From the cell containing the given text, extract its center point as [x, y] coordinate. 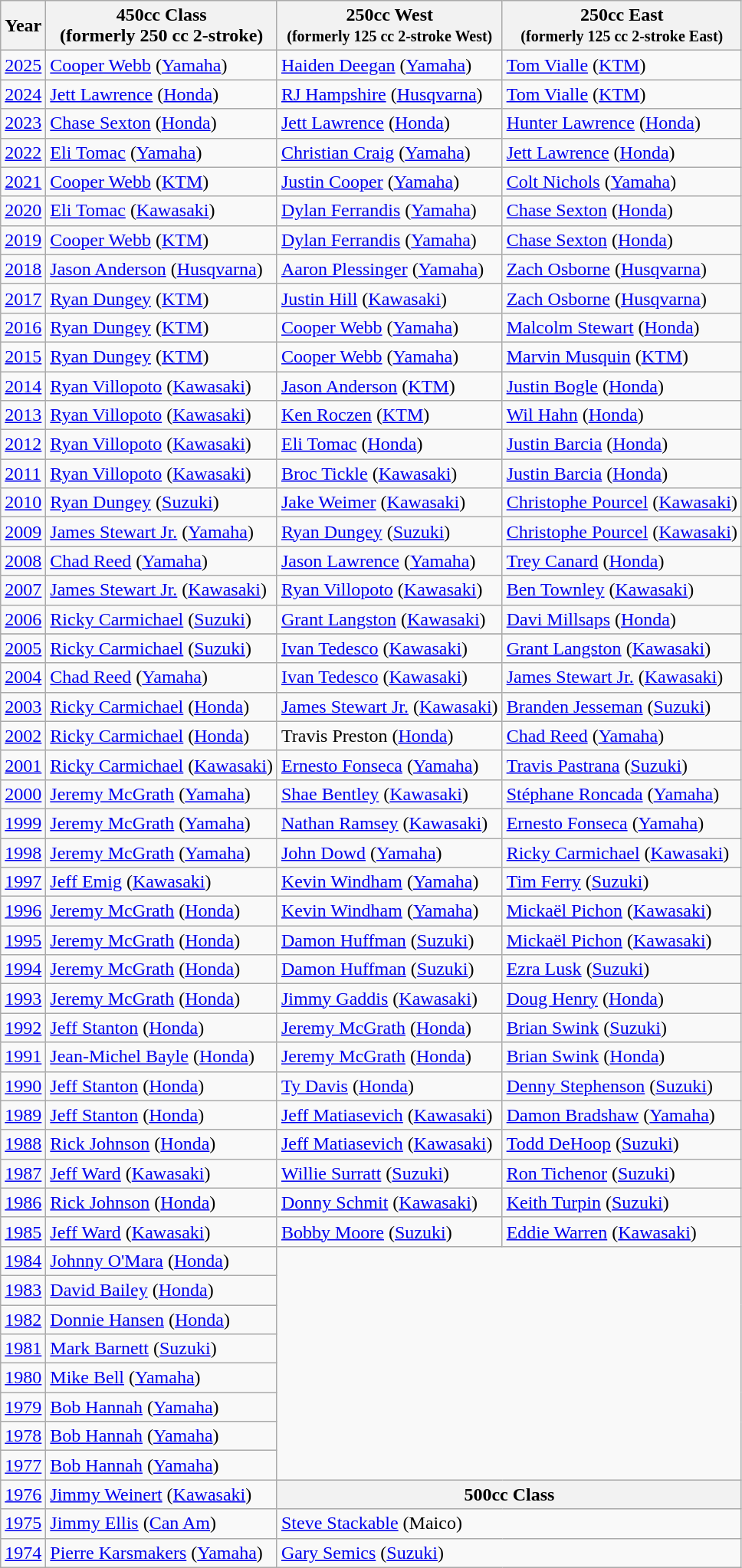
Johnny O'Mara (Honda) [162, 1261]
2009 [23, 532]
Jimmy Ellis (Can Am) [162, 1524]
1980 [23, 1378]
Ben Townley (Kawasaki) [622, 590]
Jason Anderson (Husqvarna) [162, 269]
Justin Cooper (Yamaha) [389, 182]
1994 [23, 969]
Nathan Ramsey (Kawasaki) [389, 823]
2025 [23, 65]
250cc West (formerly 125 cc 2-stroke West) [389, 26]
1975 [23, 1524]
1988 [23, 1144]
2024 [23, 94]
2020 [23, 211]
1995 [23, 940]
1974 [23, 1553]
2004 [23, 677]
1982 [23, 1319]
Shae Bentley (Kawasaki) [389, 794]
2023 [23, 123]
Branden Jesseman (Suzuki) [622, 707]
1993 [23, 999]
Jean-Michel Bayle (Honda) [162, 1057]
1984 [23, 1261]
Ezra Lusk (Suzuki) [622, 969]
2005 [23, 648]
2010 [23, 503]
Eddie Warren (Kawasaki) [622, 1232]
Stéphane Roncada (Yamaha) [622, 794]
Jimmy Gaddis (Kawasaki) [389, 999]
David Bailey (Honda) [162, 1290]
1992 [23, 1028]
2018 [23, 269]
Brian Swink (Honda) [622, 1057]
Todd DeHoop (Suzuki) [622, 1144]
250cc East (formerly 125 cc 2-stroke East) [622, 26]
Aaron Plessinger (Yamaha) [389, 269]
Donny Schmit (Kawasaki) [389, 1202]
Jason Lawrence (Yamaha) [389, 561]
2011 [23, 474]
1990 [23, 1086]
1998 [23, 853]
Tim Ferry (Suzuki) [622, 882]
Ken Roczen (KTM) [389, 415]
Damon Bradshaw (Yamaha) [622, 1115]
Malcolm Stewart (Honda) [622, 327]
2006 [23, 619]
Davi Millsaps (Honda) [622, 619]
2002 [23, 736]
John Dowd (Yamaha) [389, 853]
2001 [23, 765]
2000 [23, 794]
Christian Craig (Yamaha) [389, 153]
Broc Tickle (Kawasaki) [389, 474]
2015 [23, 356]
Gary Semics (Suzuki) [509, 1553]
Mark Barnett (Suzuki) [162, 1349]
Jason Anderson (KTM) [389, 385]
Pierre Karsmakers (Yamaha) [162, 1553]
1976 [23, 1494]
Wil Hahn (Honda) [622, 415]
Ty Davis (Honda) [389, 1086]
Trey Canard (Honda) [622, 561]
Justin Bogle (Honda) [622, 385]
500cc Class [509, 1494]
Travis Preston (Honda) [389, 736]
2012 [23, 444]
1991 [23, 1057]
1996 [23, 911]
1977 [23, 1465]
Keith Turpin (Suzuki) [622, 1202]
Jake Weimer (Kawasaki) [389, 503]
Haiden Deegan (Yamaha) [389, 65]
Justin Hill (Kawasaki) [389, 298]
Jimmy Weinert (Kawasaki) [162, 1494]
1978 [23, 1436]
Year [23, 26]
James Stewart Jr. (Yamaha) [162, 532]
RJ Hampshire (Husqvarna) [389, 94]
1986 [23, 1202]
2007 [23, 590]
Colt Nichols (Yamaha) [622, 182]
1985 [23, 1232]
Mike Bell (Yamaha) [162, 1378]
Hunter Lawrence (Honda) [622, 123]
2014 [23, 385]
1999 [23, 823]
Jeff Emig (Kawasaki) [162, 882]
Marvin Musquin (KTM) [622, 356]
1979 [23, 1407]
1981 [23, 1349]
2003 [23, 707]
Steve Stackable (Maico) [509, 1524]
Eli Tomac (Yamaha) [162, 153]
Eli Tomac (Kawasaki) [162, 211]
Donnie Hansen (Honda) [162, 1319]
2022 [23, 153]
1987 [23, 1173]
450cc Class(formerly 250 cc 2-stroke) [162, 26]
2019 [23, 240]
2017 [23, 298]
Bobby Moore (Suzuki) [389, 1232]
Ron Tichenor (Suzuki) [622, 1173]
1989 [23, 1115]
2013 [23, 415]
Eli Tomac (Honda) [389, 444]
2021 [23, 182]
1997 [23, 882]
2016 [23, 327]
Travis Pastrana (Suzuki) [622, 765]
2008 [23, 561]
Doug Henry (Honda) [622, 999]
Brian Swink (Suzuki) [622, 1028]
Willie Surratt (Suzuki) [389, 1173]
1983 [23, 1290]
Denny Stephenson (Suzuki) [622, 1086]
